Capture the cell that displays the provided text and extract its (x, y) central coordinate. 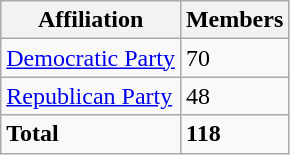
118 (234, 134)
70 (234, 58)
Total (91, 134)
Members (234, 20)
Republican Party (91, 96)
Democratic Party (91, 58)
48 (234, 96)
Affiliation (91, 20)
